Return (X, Y) of the center of cell containing provided text 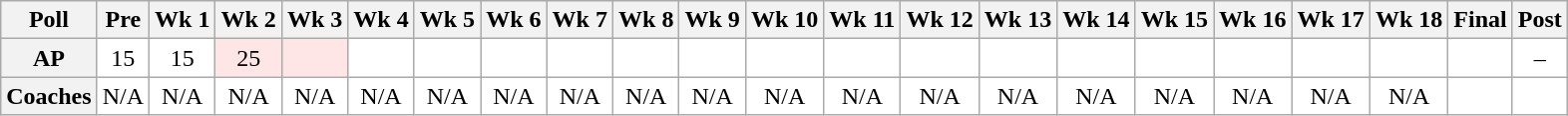
Wk 7 (580, 20)
Wk 13 (1017, 20)
Coaches (49, 96)
Wk 8 (646, 20)
Wk 2 (248, 20)
Wk 16 (1253, 20)
25 (248, 58)
AP (49, 58)
Wk 12 (940, 20)
Wk 17 (1331, 20)
Wk 6 (514, 20)
Pre (123, 20)
Wk 15 (1174, 20)
Post (1540, 20)
Wk 18 (1408, 20)
Wk 4 (381, 20)
Wk 11 (862, 20)
Wk 10 (784, 20)
Wk 1 (183, 20)
Wk 14 (1096, 20)
Poll (49, 20)
Wk 3 (314, 20)
Final (1480, 20)
– (1540, 58)
Wk 9 (712, 20)
Wk 5 (447, 20)
